Extract the (x, y) coordinate from the center of the cell holding the provided text.  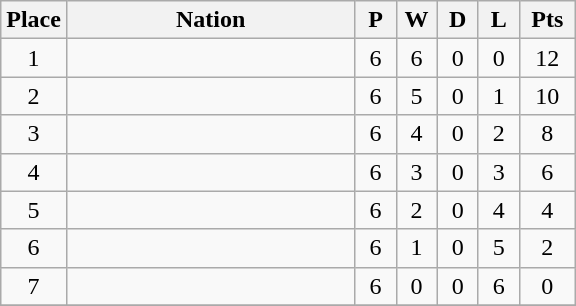
Place (34, 20)
Nation (210, 20)
D (458, 20)
L (498, 20)
8 (547, 134)
10 (547, 96)
12 (547, 58)
P (376, 20)
7 (34, 286)
W (416, 20)
Pts (547, 20)
